Provide the [X, Y] coordinate of the cell's center where the given text is located.  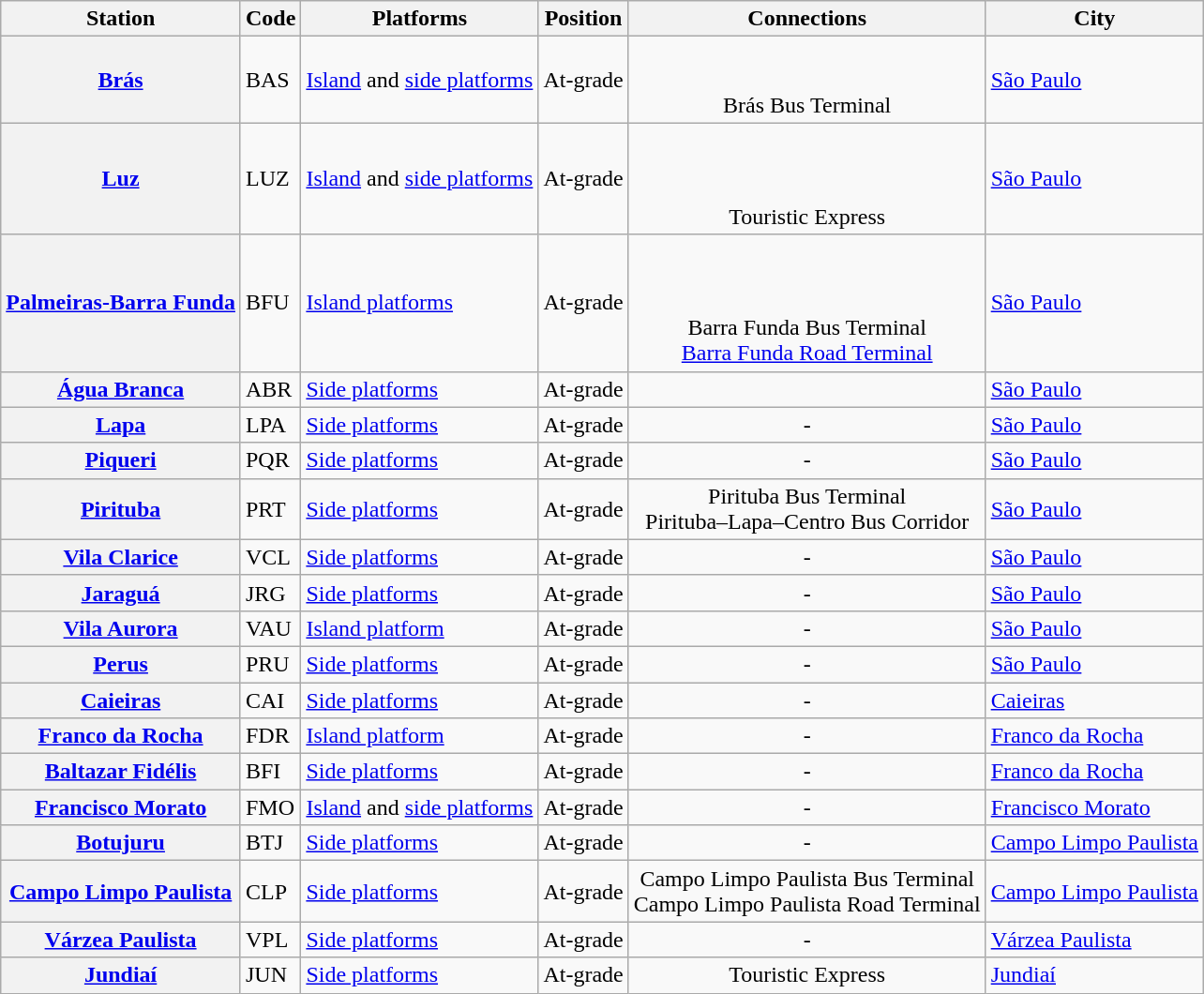
Luz [121, 178]
LUZ [270, 178]
VPL [270, 940]
Jaraguá [121, 593]
Brás [121, 80]
Code [270, 19]
Vila Aurora [121, 628]
PRU [270, 664]
CLP [270, 891]
Palmeiras-Barra Funda [121, 303]
VCL [270, 557]
Botujuru [121, 843]
VAU [270, 628]
Campo Limpo Paulista Bus Terminal Campo Limpo Paulista Road Terminal [806, 891]
PRT [270, 508]
BAS [270, 80]
PQR [270, 460]
Connections [806, 19]
Station [121, 19]
Platforms [420, 19]
FMO [270, 807]
Pirituba [121, 508]
FDR [270, 736]
ABR [270, 389]
BFU [270, 303]
Barra Funda Bus Terminal Barra Funda Road Terminal [806, 303]
Island platforms [420, 303]
Vila Clarice [121, 557]
Pirituba Bus Terminal Pirituba–Lapa–Centro Bus Corridor [806, 508]
Baltazar Fidélis [121, 772]
Lapa [121, 425]
CAI [270, 700]
BFI [270, 772]
Brás Bus Terminal [806, 80]
Água Branca [121, 389]
Position [583, 19]
JUN [270, 975]
Piqueri [121, 460]
BTJ [270, 843]
JRG [270, 593]
Perus [121, 664]
LPA [270, 425]
City [1094, 19]
